Find where the given text appears and provide that cell's center as [X, Y] coordinate. 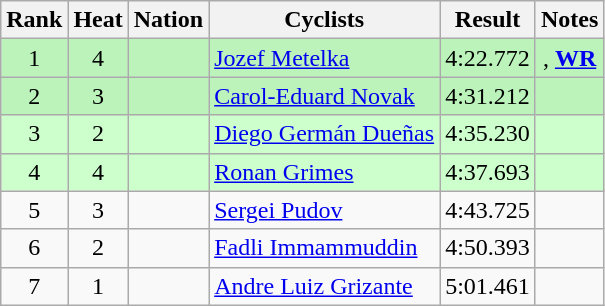
Fadli Immammuddin [324, 248]
Sergei Pudov [324, 210]
Ronan Grimes [324, 172]
, WR [569, 58]
Notes [569, 20]
4:37.693 [488, 172]
Nation [168, 20]
Carol-Eduard Novak [324, 96]
Heat [98, 20]
7 [34, 286]
4:22.772 [488, 58]
5:01.461 [488, 286]
Cyclists [324, 20]
4:50.393 [488, 248]
Andre Luiz Grizante [324, 286]
Jozef Metelka [324, 58]
6 [34, 248]
Result [488, 20]
4:43.725 [488, 210]
5 [34, 210]
4:35.230 [488, 134]
4:31.212 [488, 96]
Rank [34, 20]
Diego Germán Dueñas [324, 134]
